From the cell containing the given text, extract its center point as (X, Y) coordinate. 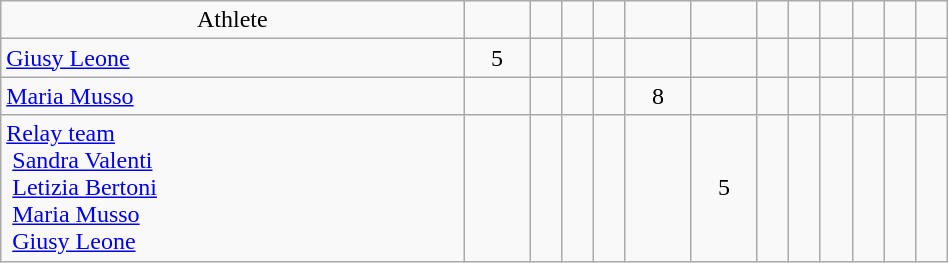
8 (658, 96)
Giusy Leone (232, 58)
Athlete (232, 20)
Maria Musso (232, 96)
Relay team Sandra Valenti Letizia Bertoni Maria Musso Giusy Leone (232, 188)
